Determine the (X, Y) coordinate at the center of the cell enclosing the given text.  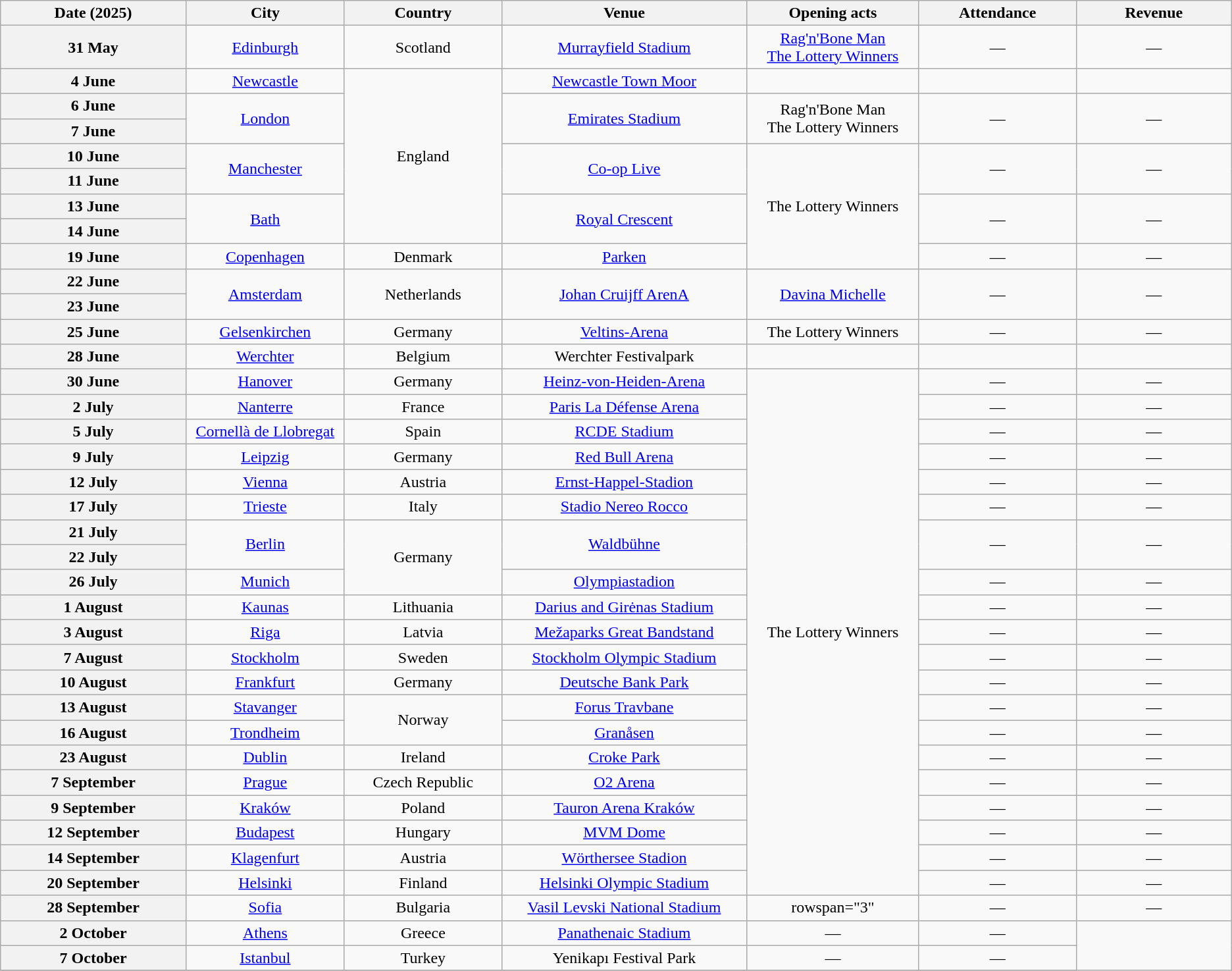
rowspan="3" (833, 908)
Prague (265, 783)
Lithuania (423, 607)
RCDE Stadium (624, 432)
7 June (93, 131)
17 July (93, 507)
Istanbul (265, 958)
Parken (624, 256)
Copenhagen (265, 256)
Johan Cruijff ArenA (624, 294)
Stockholm Olympic Stadium (624, 657)
Werchter Festivalpark (624, 357)
6 June (93, 106)
Sofia (265, 908)
22 June (93, 281)
Edinburgh (265, 47)
Amsterdam (265, 294)
Scotland (423, 47)
Bath (265, 219)
Hanover (265, 382)
31 May (93, 47)
1 August (93, 607)
13 June (93, 206)
Gelsenkirchen (265, 331)
MVM Dome (624, 833)
5 July (93, 432)
Stockholm (265, 657)
Mežaparks Great Bandstand (624, 632)
Kaunas (265, 607)
Greece (423, 933)
England (423, 156)
Revenue (1154, 13)
Athens (265, 933)
Emirates Stadium (624, 118)
4 June (93, 81)
2 October (93, 933)
Croke Park (624, 758)
21 July (93, 532)
Dublin (265, 758)
Turkey (423, 958)
Davina Michelle (833, 294)
Deutsche Bank Park (624, 682)
Opening acts (833, 13)
Netherlands (423, 294)
10 August (93, 682)
Stavanger (265, 707)
Heinz-von-Heiden-Arena (624, 382)
16 August (93, 733)
Helsinki (265, 883)
9 July (93, 457)
Waldbühne (624, 544)
Werchter (265, 357)
Kraków (265, 808)
28 September (93, 908)
Spain (423, 432)
30 June (93, 382)
20 September (93, 883)
Sweden (423, 657)
Manchester (265, 169)
Newcastle Town Moor (624, 81)
Newcastle (265, 81)
Co-op Live (624, 169)
26 July (93, 582)
City (265, 13)
Cornellà de Llobregat (265, 432)
Vasil Levski National Stadium (624, 908)
Italy (423, 507)
7 October (93, 958)
Vienna (265, 482)
11 June (93, 181)
France (423, 407)
Date (2025) (93, 13)
28 June (93, 357)
Royal Crescent (624, 219)
Leipzig (265, 457)
Budapest (265, 833)
23 August (93, 758)
Forus Travbane (624, 707)
Poland (423, 808)
Czech Republic (423, 783)
Berlin (265, 544)
Murrayfield Stadium (624, 47)
Ernst-Happel-Stadion (624, 482)
Trondheim (265, 733)
13 August (93, 707)
Olympiastadion (624, 582)
19 June (93, 256)
14 June (93, 231)
23 June (93, 306)
Venue (624, 13)
O2 Arena (624, 783)
7 August (93, 657)
Granåsen (624, 733)
Helsinki Olympic Stadium (624, 883)
14 September (93, 858)
Wörthersee Stadion (624, 858)
London (265, 118)
Attendance (998, 13)
Tauron Arena Kraków (624, 808)
Ireland (423, 758)
7 September (93, 783)
Frankfurt (265, 682)
Riga (265, 632)
Latvia (423, 632)
Yenikapı Festival Park (624, 958)
Bulgaria (423, 908)
12 July (93, 482)
Paris La Défense Arena (624, 407)
Red Bull Arena (624, 457)
Hungary (423, 833)
Country (423, 13)
Finland (423, 883)
9 September (93, 808)
Denmark (423, 256)
Belgium (423, 357)
25 June (93, 331)
12 September (93, 833)
Norway (423, 720)
Veltins-Arena (624, 331)
10 June (93, 156)
22 July (93, 557)
Darius and Girėnas Stadium (624, 607)
Trieste (265, 507)
3 August (93, 632)
Panathenaic Stadium (624, 933)
Nanterre (265, 407)
Stadio Nereo Rocco (624, 507)
Klagenfurt (265, 858)
2 July (93, 407)
Munich (265, 582)
